Capture the cell that displays the provided text and extract its [X, Y] central coordinate. 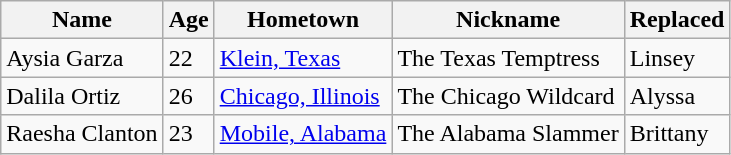
Linsey [677, 58]
Alyssa [677, 96]
Brittany [677, 134]
The Chicago Wildcard [508, 96]
Name [82, 20]
The Texas Temptress [508, 58]
Replaced [677, 20]
Nickname [508, 20]
26 [188, 96]
Klein, Texas [303, 58]
Mobile, Alabama [303, 134]
Aysia Garza [82, 58]
The Alabama Slammer [508, 134]
Dalila Ortiz [82, 96]
Age [188, 20]
Chicago, Illinois [303, 96]
Hometown [303, 20]
22 [188, 58]
23 [188, 134]
Raesha Clanton [82, 134]
